Provide the (x, y) coordinate of the cell's center where the given text is located.  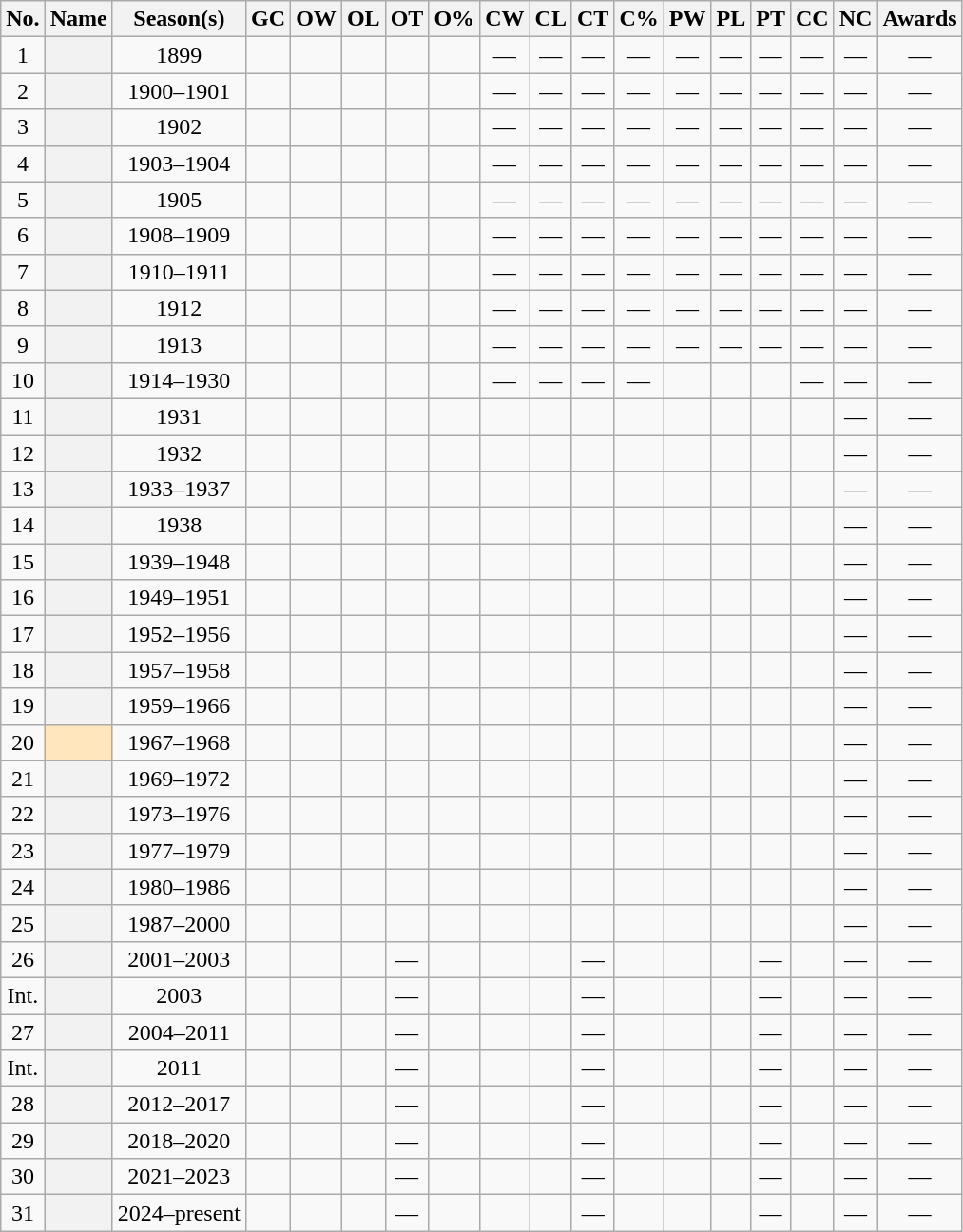
1952–1956 (179, 634)
1969–1972 (179, 779)
1959–1966 (179, 706)
1980–1986 (179, 887)
C% (639, 19)
1977–1979 (179, 851)
OW (317, 19)
11 (23, 416)
6 (23, 236)
2001–2003 (179, 959)
1973–1976 (179, 815)
2018–2020 (179, 1141)
8 (23, 308)
21 (23, 779)
29 (23, 1141)
1938 (179, 526)
GC (268, 19)
4 (23, 164)
2024–present (179, 1213)
1902 (179, 127)
1905 (179, 200)
26 (23, 959)
1900–1901 (179, 91)
1932 (179, 453)
1914–1930 (179, 380)
2021–2023 (179, 1177)
20 (23, 742)
No. (23, 19)
1913 (179, 344)
1910–1911 (179, 272)
CL (550, 19)
28 (23, 1105)
27 (23, 1031)
9 (23, 344)
2003 (179, 995)
2012–2017 (179, 1105)
1908–1909 (179, 236)
25 (23, 923)
17 (23, 634)
PL (731, 19)
24 (23, 887)
NC (856, 19)
19 (23, 706)
1939–1948 (179, 562)
2004–2011 (179, 1031)
1903–1904 (179, 164)
O% (454, 19)
1912 (179, 308)
CW (505, 19)
1931 (179, 416)
30 (23, 1177)
31 (23, 1213)
1987–2000 (179, 923)
2 (23, 91)
1899 (179, 55)
15 (23, 562)
13 (23, 490)
Season(s) (179, 19)
1957–1958 (179, 670)
PW (687, 19)
22 (23, 815)
10 (23, 380)
1967–1968 (179, 742)
1 (23, 55)
1933–1937 (179, 490)
7 (23, 272)
OT (407, 19)
1949–1951 (179, 598)
OL (363, 19)
12 (23, 453)
18 (23, 670)
14 (23, 526)
CT (592, 19)
Name (78, 19)
16 (23, 598)
CC (812, 19)
23 (23, 851)
2011 (179, 1068)
Awards (920, 19)
3 (23, 127)
PT (771, 19)
5 (23, 200)
